Pinpoint the cell where the given text exists, returning its (x, y) midpoint coordinate. 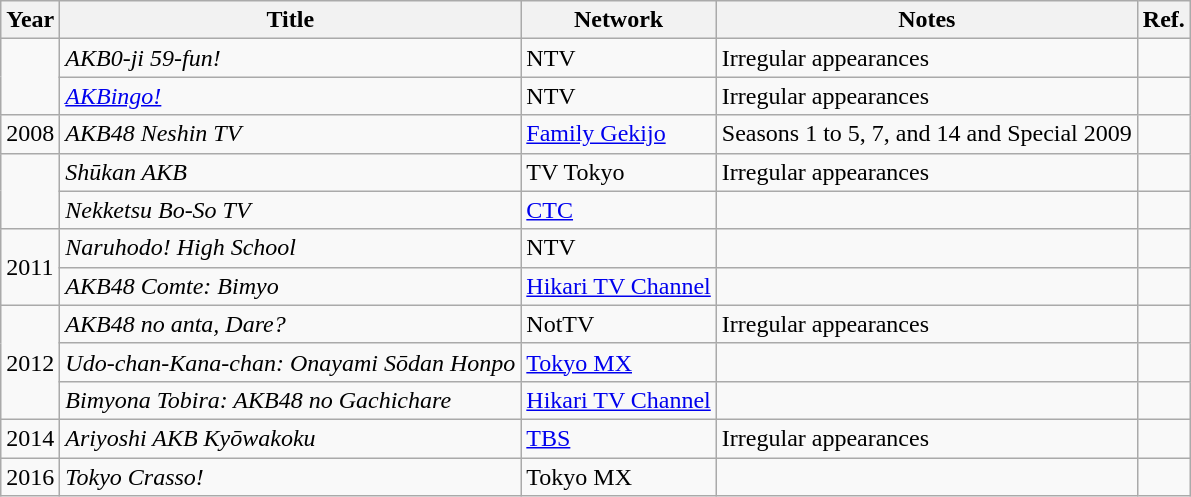
2011 (30, 267)
Year (30, 20)
AKBingo! (290, 96)
Naruhodo! High School (290, 248)
AKB48 no anta, Dare? (290, 324)
Title (290, 20)
Tokyo Crasso! (290, 477)
Ariyoshi AKB Kyōwakoku (290, 438)
Network (618, 20)
TBS (618, 438)
Bimyona Tobira: AKB48 no Gachichare (290, 400)
2014 (30, 438)
NotTV (618, 324)
AKB48 Neshin TV (290, 134)
AKB48 Comte: Bimyo (290, 286)
Seasons 1 to 5, 7, and 14 and Special 2009 (926, 134)
Family Gekijo (618, 134)
Shūkan AKB (290, 172)
TV Tokyo (618, 172)
Ref. (1164, 20)
AKB0-ji 59-fun! (290, 58)
Udo-chan-Kana-chan: Onayami Sōdan Honpo (290, 362)
2008 (30, 134)
2012 (30, 362)
CTC (618, 210)
Nekketsu Bo-So TV (290, 210)
2016 (30, 477)
Notes (926, 20)
